Detect which cell encompasses the target text, then output its (X, Y) center coordinate. 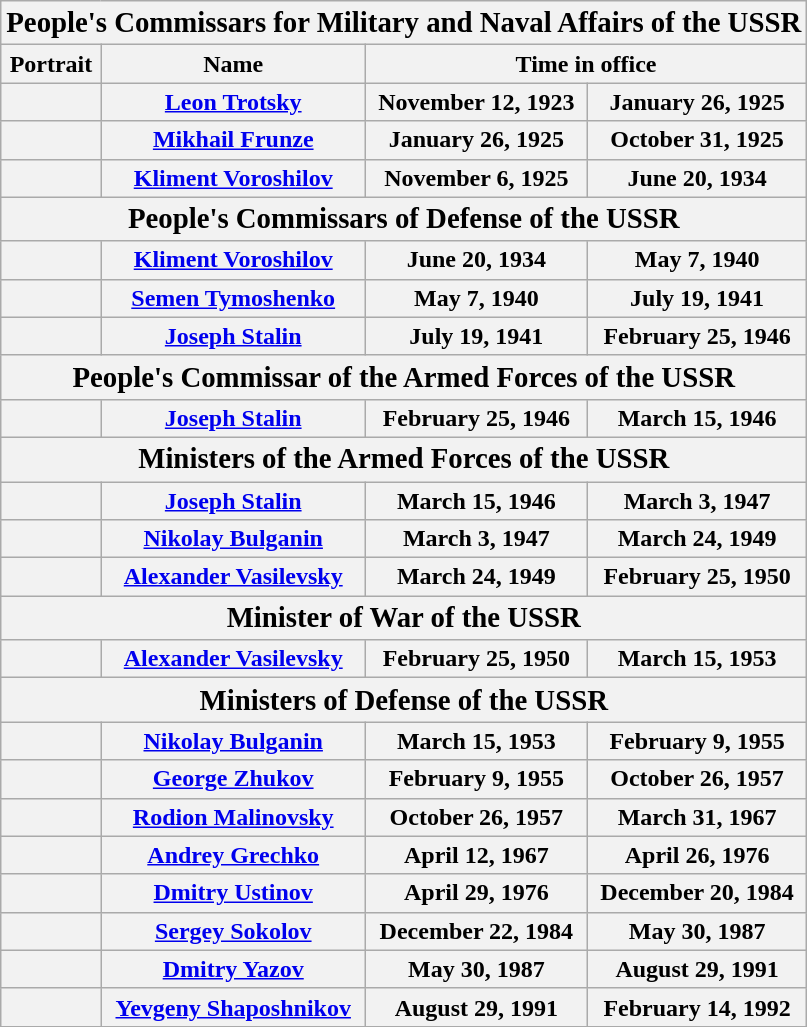
December 20, 1984 (696, 893)
February 14, 1992 (696, 1007)
Andrey Grechko (233, 855)
Name (233, 64)
Ministers of Defense of the USSR (404, 700)
People's Commissars of Defense of the USSR (404, 219)
April 12, 1967 (476, 855)
Ministers of the Armed Forces of the USSR (404, 459)
Time in office (586, 64)
April 29, 1976 (476, 893)
Semen Tymoshenko (233, 298)
November 12, 1923 (476, 102)
Minister of War of the USSR (404, 618)
Leon Trotsky (233, 102)
Yevgeny Shaposhnikov (233, 1007)
March 31, 1967 (696, 817)
November 6, 1925 (476, 178)
Dmitry Yazov (233, 969)
Dmitry Ustinov (233, 893)
People's Commissars for Military and Naval Affairs of the USSR (404, 23)
April 26, 1976 (696, 855)
People's Commissar of the Armed Forces of the USSR (404, 377)
Sergey Sokolov (233, 931)
October 31, 1925 (696, 140)
George Zhukov (233, 779)
Portrait (51, 64)
Rodion Malinovsky (233, 817)
Mikhail Frunze (233, 140)
December 22, 1984 (476, 931)
